Determine the [x, y] coordinate at the center of the cell enclosing the given text.  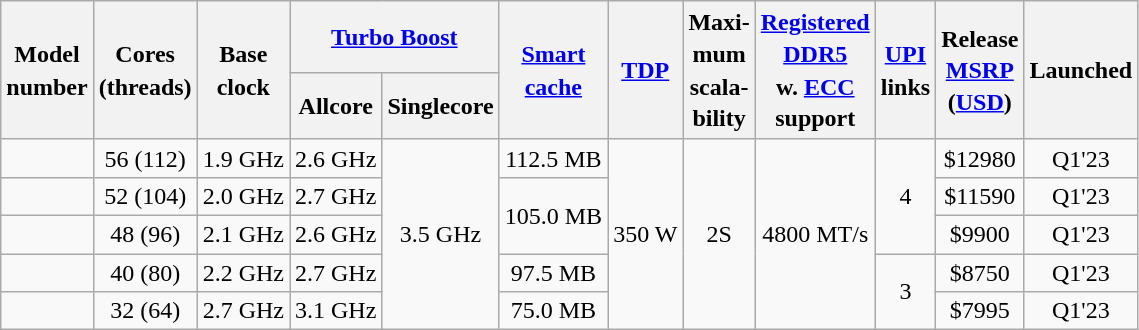
3 [905, 292]
$12980 [980, 158]
Singlecore [440, 106]
75.0 MB [553, 311]
2S [719, 234]
ReleaseMSRP(USD) [980, 70]
2.0 GHz [243, 196]
48 (96) [145, 235]
3.1 GHz [336, 311]
$9900 [980, 235]
2.2 GHz [243, 273]
$8750 [980, 273]
Smartcache [553, 70]
97.5 MB [553, 273]
52 (104) [145, 196]
Modelnumber [47, 70]
Maxi-mumscala-bility [719, 70]
Baseclock [243, 70]
32 (64) [145, 311]
350 W [646, 234]
56 (112) [145, 158]
3.5 GHz [440, 234]
2.1 GHz [243, 235]
105.0 MB [553, 215]
UPIlinks [905, 70]
$7995 [980, 311]
Cores(threads) [145, 70]
TDP [646, 70]
1.9 GHz [243, 158]
RegisteredDDR5w. ECCsupport [815, 70]
4800 MT/s [815, 234]
40 (80) [145, 273]
Allcore [336, 106]
$11590 [980, 196]
112.5 MB [553, 158]
4 [905, 196]
Launched [1081, 70]
Turbo Boost [395, 37]
